Pinpoint the cell where the given text exists, returning its [X, Y] midpoint coordinate. 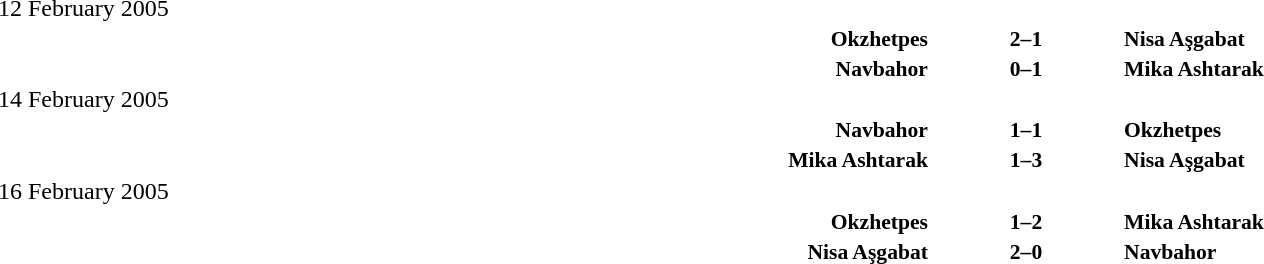
1–1 [1026, 130]
1–3 [1026, 160]
2–1 [1026, 38]
0–1 [1026, 68]
1–2 [1026, 222]
